Identify which cell holds the provided text, then report its [x, y] central coordinate. 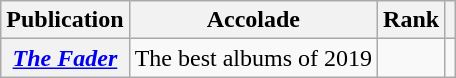
Rank [412, 20]
Publication [65, 20]
Accolade [253, 20]
The Fader [65, 58]
The best albums of 2019 [253, 58]
